Provide the [X, Y] coordinate of the cell's center where the given text is located.  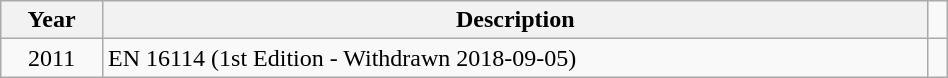
Description [515, 20]
EN 16114 (1st Edition - Withdrawn 2018-09-05) [515, 58]
Year [52, 20]
2011 [52, 58]
